Return the [x, y] coordinate for the center point of the cell that contains the specified text.  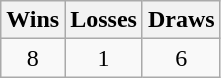
Draws [181, 20]
8 [33, 58]
1 [104, 58]
6 [181, 58]
Losses [104, 20]
Wins [33, 20]
